Identify which cell holds the provided text, then report its [X, Y] central coordinate. 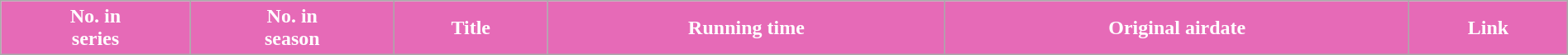
Running time [746, 28]
No. inseries [96, 28]
No. inseason [292, 28]
Link [1489, 28]
Original airdate [1178, 28]
Title [471, 28]
